Find where the given text appears and provide that cell's center as (x, y) coordinate. 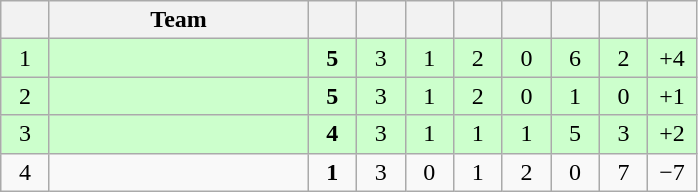
Team (178, 20)
+4 (672, 58)
−7 (672, 172)
6 (576, 58)
+2 (672, 134)
7 (624, 172)
+1 (672, 96)
